Determine the [x, y] coordinate at the center of the cell enclosing the given text.  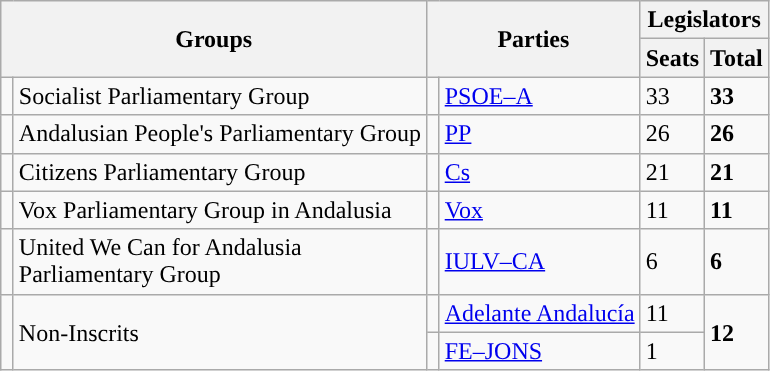
Andalusian People's Parliamentary Group [220, 134]
Citizens Parliamentary Group [220, 172]
Cs [540, 172]
United We Can for AndalusiaParliamentary Group [220, 262]
1 [672, 351]
Adelante Andalucía [540, 313]
FE–JONS [540, 351]
Parties [534, 39]
Groups [214, 39]
Legislators [704, 20]
Socialist Parliamentary Group [220, 96]
Non-Inscrits [220, 332]
PSOE–A [540, 96]
12 [737, 332]
Total [737, 58]
IULV–CA [540, 262]
Vox Parliamentary Group in Andalusia [220, 210]
Seats [672, 58]
Vox [540, 210]
PP [540, 134]
